Detect which cell encompasses the target text, then output its (x, y) center coordinate. 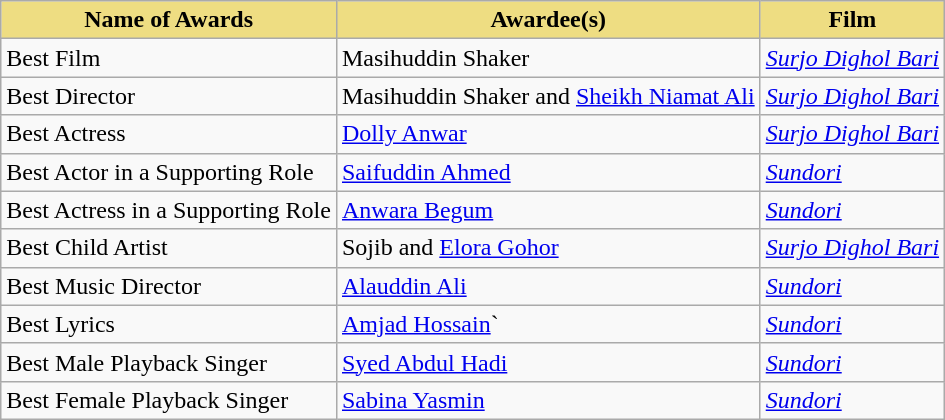
Best Male Playback Singer (169, 362)
Alauddin Ali (548, 286)
Best Director (169, 96)
Film (852, 20)
Sabina Yasmin (548, 400)
Best Lyrics (169, 324)
Best Female Playback Singer (169, 400)
Best Child Artist (169, 248)
Amjad Hossain` (548, 324)
Masihuddin Shaker and Sheikh Niamat Ali (548, 96)
Awardee(s) (548, 20)
Dolly Anwar (548, 134)
Anwara Begum (548, 210)
Best Music Director (169, 286)
Best Actress (169, 134)
Best Film (169, 58)
Saifuddin Ahmed (548, 172)
Syed Abdul Hadi (548, 362)
Best Actor in a Supporting Role (169, 172)
Name of Awards (169, 20)
Masihuddin Shaker (548, 58)
Best Actress in a Supporting Role (169, 210)
Sojib and Elora Gohor (548, 248)
